From the cell containing the given text, extract its center point as (X, Y) coordinate. 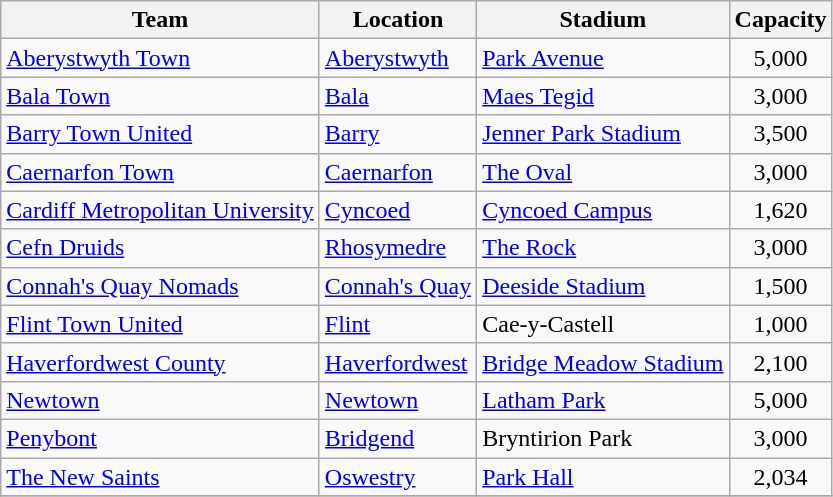
Connah's Quay (398, 286)
The New Saints (160, 477)
Maes Tegid (603, 96)
Aberystwyth Town (160, 58)
Aberystwyth (398, 58)
2,034 (780, 477)
Barry Town United (160, 134)
1,500 (780, 286)
Caernarfon Town (160, 172)
Stadium (603, 20)
Rhosymedre (398, 248)
Cyncoed (398, 210)
1,000 (780, 324)
Bryntirion Park (603, 438)
Latham Park (603, 400)
Barry (398, 134)
Connah's Quay Nomads (160, 286)
The Oval (603, 172)
Bala Town (160, 96)
Haverfordwest County (160, 362)
Bridgend (398, 438)
Deeside Stadium (603, 286)
Capacity (780, 20)
Oswestry (398, 477)
Cardiff Metropolitan University (160, 210)
Haverfordwest (398, 362)
Location (398, 20)
Bridge Meadow Stadium (603, 362)
The Rock (603, 248)
1,620 (780, 210)
Team (160, 20)
Penybont (160, 438)
Park Avenue (603, 58)
Cefn Druids (160, 248)
Park Hall (603, 477)
3,500 (780, 134)
Jenner Park Stadium (603, 134)
Caernarfon (398, 172)
2,100 (780, 362)
Cae-y-Castell (603, 324)
Cyncoed Campus (603, 210)
Bala (398, 96)
Flint (398, 324)
Flint Town United (160, 324)
